Identify which cell holds the provided text, then report its (X, Y) central coordinate. 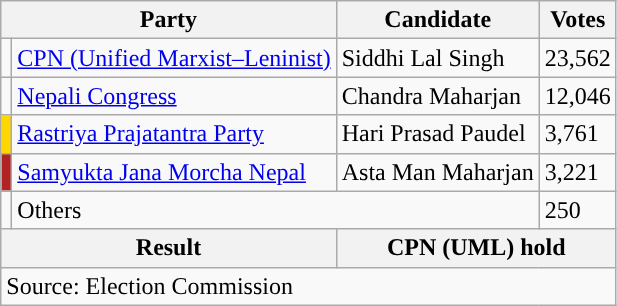
CPN (UML) hold (476, 248)
Source: Election Commission (309, 286)
Result (168, 248)
23,562 (578, 58)
Asta Man Maharjan (438, 172)
Rastriya Prajatantra Party (174, 134)
Siddhi Lal Singh (438, 58)
3,221 (578, 172)
CPN (Unified Marxist–Leninist) (174, 58)
Others (276, 210)
12,046 (578, 96)
Votes (578, 20)
Hari Prasad Paudel (438, 134)
Candidate (438, 20)
Samyukta Jana Morcha Nepal (174, 172)
Nepali Congress (174, 96)
3,761 (578, 134)
Chandra Maharjan (438, 96)
Party (168, 20)
250 (578, 210)
